Find where the given text appears and provide that cell's center as [X, Y] coordinate. 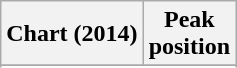
Chart (2014) [72, 34]
Peakposition [189, 34]
